Extract the (X, Y) coordinate from the center of the cell holding the provided text.  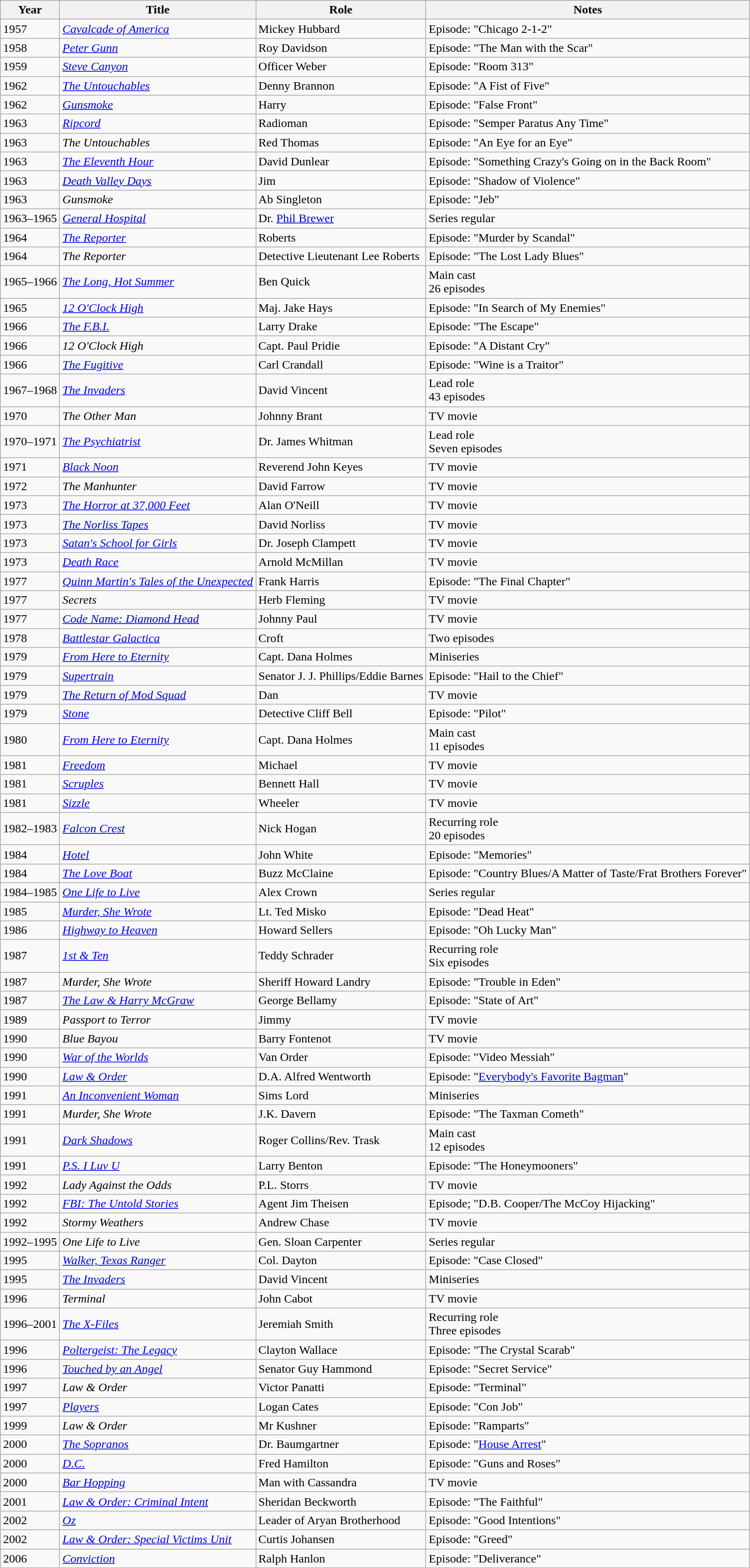
1972 (30, 486)
Law & Order: Criminal Intent (157, 1501)
Quinn Martin's Tales of the Unexpected (157, 581)
Sims Lord (341, 1095)
Hotel (157, 854)
Jimmy (341, 1020)
Main cast11 episodes (588, 739)
1957 (30, 29)
Episode: "Shadow of Violence" (588, 180)
2001 (30, 1501)
Death Race (157, 562)
The Love Boat (157, 873)
Episode: "Dead Heat" (588, 911)
Senator J. J. Phillips/Eddie Barnes (341, 676)
The Law & Harry McGraw (157, 1001)
Ripcord (157, 124)
Highway to Heaven (157, 930)
Freedom (157, 765)
1978 (30, 638)
2006 (30, 1559)
Episode: "Video Messiah" (588, 1057)
Lt. Ted Misko (341, 911)
Lead role43 episodes (588, 391)
David Farrow (341, 486)
Ben Quick (341, 282)
Logan Cates (341, 1407)
Episode: "Ramparts" (588, 1426)
Poltergeist: The Legacy (157, 1350)
The X-Files (157, 1324)
David Norliss (341, 524)
Episode: "Secret Service" (588, 1369)
Episode: "Oh Lucky Man" (588, 930)
Episode: "Deliverance" (588, 1559)
D.C. (157, 1463)
1st & Ten (157, 956)
Episode: "Trouble in Eden" (588, 982)
The Return of Mod Squad (157, 695)
Sheridan Beckworth (341, 1501)
Episode: "The Final Chapter" (588, 581)
Nick Hogan (341, 829)
Mickey Hubbard (341, 29)
1958 (30, 48)
Jim (341, 180)
Gen. Sloan Carpenter (341, 1242)
Bar Hopping (157, 1482)
Dr. Baumgartner (341, 1444)
Episode: "A Distant Cry" (588, 346)
P.S. I Luv U (157, 1166)
The Fugitive (157, 365)
Mr Kushner (341, 1426)
Touched by an Angel (157, 1369)
Stormy Weathers (157, 1222)
Denny Brannon (341, 86)
Episode: "Terminal" (588, 1388)
Two episodes (588, 638)
The Horror at 37,000 Feet (157, 505)
Episode: "Memories" (588, 854)
P.L. Storrs (341, 1184)
Victor Panatti (341, 1388)
Episode: "Wine is a Traitor" (588, 365)
The Psychiatrist (157, 441)
Van Order (341, 1057)
Oz (157, 1520)
1989 (30, 1020)
Episode: "Country Blues/A Matter of Taste/Frat Brothers Forever" (588, 873)
Episode: "Case Closed" (588, 1261)
The Eleventh Hour (157, 161)
Title (157, 10)
Black Noon (157, 467)
Blue Bayou (157, 1039)
1970 (30, 416)
1971 (30, 467)
Episode: "An Eye for an Eye" (588, 142)
Episode: "State of Art" (588, 1001)
Steve Canyon (157, 67)
1982–1983 (30, 829)
Lady Against the Odds (157, 1184)
Lead roleSeven episodes (588, 441)
1999 (30, 1426)
Johnny Brant (341, 416)
Episode: "The Crystal Scarab" (588, 1350)
Leader of Aryan Brotherhood (341, 1520)
Roberts (341, 238)
1985 (30, 911)
Andrew Chase (341, 1222)
Episode: "Greed" (588, 1539)
Dr. Joseph Clampett (341, 543)
FBI: The Untold Stories (157, 1203)
J.K. Davern (341, 1114)
Arnold McMillan (341, 562)
1980 (30, 739)
Main cast12 episodes (588, 1140)
Officer Weber (341, 67)
Agent Jim Theisen (341, 1203)
Alan O'Neill (341, 505)
The Manhunter (157, 486)
1965–1966 (30, 282)
Players (157, 1407)
Recurring roleSix episodes (588, 956)
Law & Order: Special Victims Unit (157, 1539)
1970–1971 (30, 441)
The Other Man (157, 416)
Maj. Jake Hays (341, 308)
Roger Collins/Rev. Trask (341, 1140)
General Hospital (157, 218)
Episode: "In Search of My Enemies" (588, 308)
1967–1968 (30, 391)
Satan's School for Girls (157, 543)
Notes (588, 10)
1984–1985 (30, 892)
Larry Benton (341, 1166)
1996–2001 (30, 1324)
Recurring role20 episodes (588, 829)
Frank Harris (341, 581)
David Dunlear (341, 161)
Radioman (341, 124)
George Bellamy (341, 1001)
Walker, Texas Ranger (157, 1261)
Harry (341, 105)
Barry Fontenot (341, 1039)
D.A. Alfred Wentworth (341, 1076)
Passport to Terror (157, 1020)
Death Valley Days (157, 180)
Episode: "A Fist of Five" (588, 86)
Episode: "Semper Paratus Any Time" (588, 124)
War of the Worlds (157, 1057)
Howard Sellers (341, 930)
Episode: "The Man with the Scar" (588, 48)
Capt. Paul Pridie (341, 346)
1992–1995 (30, 1242)
Episode: "Everybody's Favorite Bagman" (588, 1076)
Dr. Phil Brewer (341, 218)
Teddy Schrader (341, 956)
Scruples (157, 784)
Episode: "Hail to the Chief" (588, 676)
Detective Cliff Bell (341, 714)
An Inconvenient Woman (157, 1095)
Herb Fleming (341, 600)
Man with Cassandra (341, 1482)
Episode: "False Front" (588, 105)
Reverend John Keyes (341, 467)
Sheriff Howard Landry (341, 982)
The Long, Hot Summer (157, 282)
Episode: "The Taxman Cometh" (588, 1114)
Curtis Johansen (341, 1539)
Episode: "Jeb" (588, 199)
Senator Guy Hammond (341, 1369)
Episode: "Room 313" (588, 67)
Episode: "Guns and Roses" (588, 1463)
Ralph Hanlon (341, 1559)
Episode: "The Escape" (588, 327)
Jeremiah Smith (341, 1324)
Episode: "The Honeymooners" (588, 1166)
Fred Hamilton (341, 1463)
Stone (157, 714)
Red Thomas (341, 142)
Episode: "Pilot" (588, 714)
Peter Gunn (157, 48)
Episode: "Con Job" (588, 1407)
Roy Davidson (341, 48)
Episode: "The Faithful" (588, 1501)
Episode: "Good Intentions" (588, 1520)
Dark Shadows (157, 1140)
Episode: "Murder by Scandal" (588, 238)
Recurring roleThree episodes (588, 1324)
Detective Lieutenant Lee Roberts (341, 257)
Michael (341, 765)
1959 (30, 67)
Year (30, 10)
Croft (341, 638)
Wheeler (341, 803)
Clayton Wallace (341, 1350)
Ab Singleton (341, 199)
The Sopranos (157, 1444)
Episode: "Chicago 2-1-2" (588, 29)
1963–1965 (30, 218)
Carl Crandall (341, 365)
Role (341, 10)
John White (341, 854)
Supertrain (157, 676)
Episode; "D.B. Cooper/The McCoy Hijacking" (588, 1203)
Code Name: Diamond Head (157, 619)
1986 (30, 930)
Episode: "Something Crazy's Going on in the Back Room" (588, 161)
Falcon Crest (157, 829)
Dr. James Whitman (341, 441)
1965 (30, 308)
Secrets (157, 600)
Conviction (157, 1559)
Episode: "The Lost Lady Blues" (588, 257)
Buzz McClaine (341, 873)
Battlestar Galactica (157, 638)
Bennett Hall (341, 784)
Col. Dayton (341, 1261)
Larry Drake (341, 327)
Johnny Paul (341, 619)
Main cast26 episodes (588, 282)
The F.B.I. (157, 327)
Terminal (157, 1299)
Episode: "House Arrest" (588, 1444)
John Cabot (341, 1299)
The Norliss Tapes (157, 524)
Alex Crown (341, 892)
Cavalcade of America (157, 29)
Sizzle (157, 803)
Dan (341, 695)
